Search for the cell housing the specified text and yield its [x, y] center coordinate. 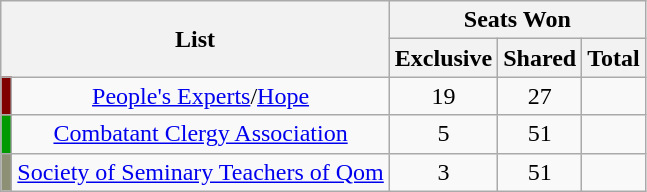
List [196, 39]
Total [614, 58]
Combatant Clergy Association [201, 134]
5 [443, 134]
Seats Won [517, 20]
19 [443, 96]
Shared [540, 58]
3 [443, 172]
Exclusive [443, 58]
27 [540, 96]
People's Experts/Hope [201, 96]
Society of Seminary Teachers of Qom [201, 172]
